Scan for the cell matching the given text and deliver its [x, y] coordinate at center. 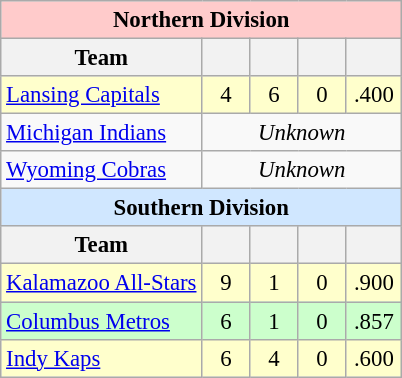
Indy Kaps [102, 358]
Kalamazoo All-Stars [102, 283]
.900 [374, 283]
Wyoming Cobras [102, 170]
9 [226, 283]
Lansing Capitals [102, 95]
Columbus Metros [102, 321]
Michigan Indians [102, 133]
Northern Division [202, 20]
.400 [374, 95]
Southern Division [202, 208]
.600 [374, 358]
.857 [374, 321]
